Output the (X, Y) coordinate of the center of the cell containing the given text.  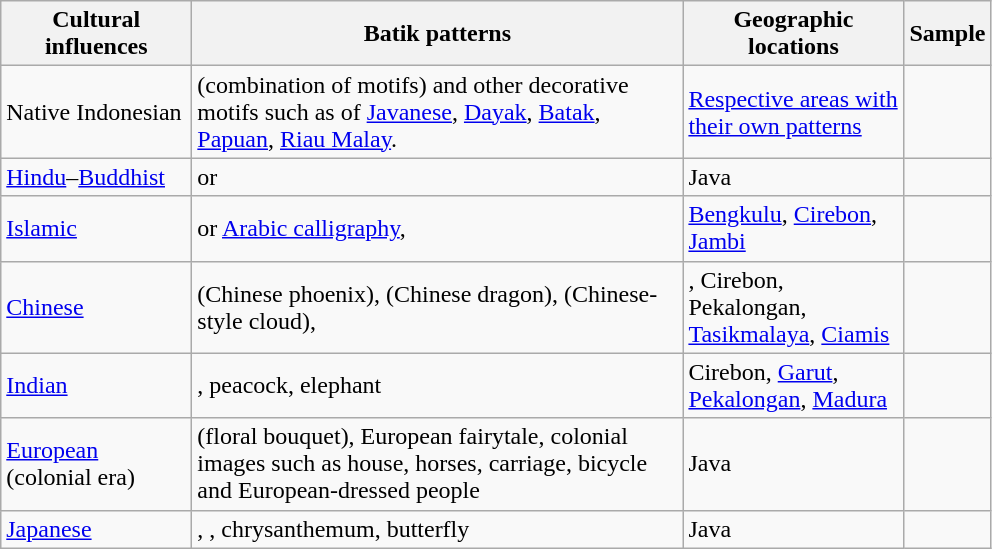
, peacock, elephant (438, 386)
Geographic locations (794, 34)
Islamic (96, 228)
Native Indonesian (96, 112)
Sample (948, 34)
, , chrysanthemum, butterfly (438, 529)
(Chinese phoenix), (Chinese dragon), (Chinese-style cloud), (438, 307)
Batik patterns (438, 34)
Respective areas with their own patterns (794, 112)
, Cirebon, Pekalongan, Tasikmalaya, Ciamis (794, 307)
or (438, 177)
(combination of motifs) and other decorative motifs such as of Javanese, Dayak, Batak, Papuan, Riau Malay. (438, 112)
Bengkulu, Cirebon, Jambi (794, 228)
(floral bouquet), European fairytale, colonial images such as house, horses, carriage, bicycle and European-dressed people (438, 464)
Cultural influences (96, 34)
Indian (96, 386)
Japanese (96, 529)
Chinese (96, 307)
Hindu–Buddhist (96, 177)
Cirebon, Garut, Pekalongan, Madura (794, 386)
European (colonial era) (96, 464)
or Arabic calligraphy, (438, 228)
